Identify which cell holds the provided text, then report its (x, y) central coordinate. 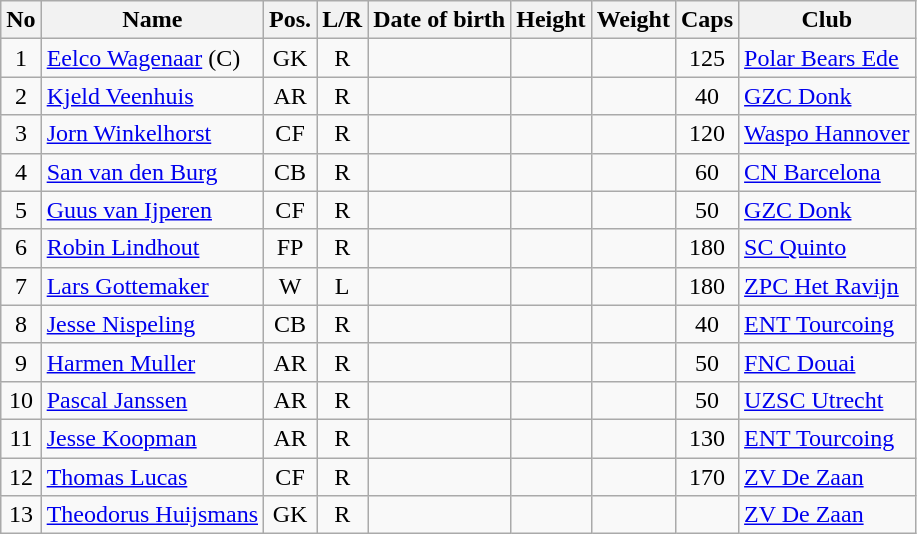
L/R (342, 20)
Harmen Muller (152, 362)
CN Barcelona (827, 172)
1 (21, 58)
2 (21, 96)
Theodorus Huijsmans (152, 515)
4 (21, 172)
170 (706, 477)
Club (827, 20)
Caps (706, 20)
7 (21, 286)
UZSC Utrecht (827, 400)
Jesse Nispeling (152, 324)
125 (706, 58)
Jorn Winkelhorst (152, 134)
Pascal Janssen (152, 400)
3 (21, 134)
Height (551, 20)
SC Quinto (827, 248)
Guus van Ijperen (152, 210)
Eelco Wagenaar (C) (152, 58)
Pos. (290, 20)
FNC Douai (827, 362)
Name (152, 20)
ZPC Het Ravijn (827, 286)
Waspo Hannover (827, 134)
13 (21, 515)
Weight (633, 20)
130 (706, 438)
120 (706, 134)
W (290, 286)
5 (21, 210)
11 (21, 438)
8 (21, 324)
6 (21, 248)
No (21, 20)
Date of birth (440, 20)
Kjeld Veenhuis (152, 96)
60 (706, 172)
9 (21, 362)
San van den Burg (152, 172)
Polar Bears Ede (827, 58)
Lars Gottemaker (152, 286)
FP (290, 248)
L (342, 286)
Thomas Lucas (152, 477)
12 (21, 477)
Jesse Koopman (152, 438)
Robin Lindhout (152, 248)
10 (21, 400)
